From the cell containing the given text, extract its center point as (X, Y) coordinate. 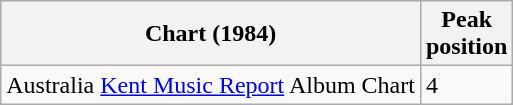
Australia Kent Music Report Album Chart (211, 85)
Chart (1984) (211, 34)
4 (466, 85)
Peakposition (466, 34)
